Search for the cell housing the specified text and yield its [X, Y] center coordinate. 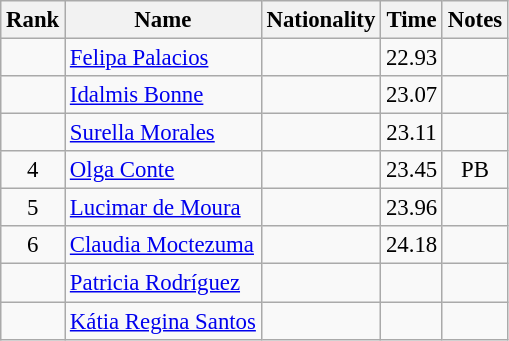
Time [412, 20]
Patricia Rodríguez [164, 283]
Olga Conte [164, 170]
23.11 [412, 133]
Rank [33, 20]
24.18 [412, 245]
Surella Morales [164, 133]
Claudia Moctezuma [164, 245]
4 [33, 170]
6 [33, 245]
Name [164, 20]
23.45 [412, 170]
5 [33, 208]
PB [474, 170]
Kátia Regina Santos [164, 321]
Idalmis Bonne [164, 95]
Notes [474, 20]
Felipa Palacios [164, 58]
22.93 [412, 58]
23.96 [412, 208]
23.07 [412, 95]
Lucimar de Moura [164, 208]
Nationality [320, 20]
